Capture the cell that displays the provided text and extract its [X, Y] central coordinate. 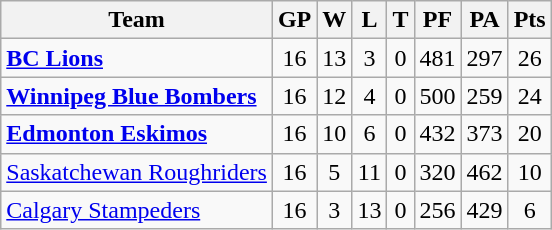
373 [484, 134]
Calgary Stampeders [137, 210]
429 [484, 210]
Saskatchewan Roughriders [137, 172]
432 [438, 134]
Team [137, 20]
12 [334, 96]
W [334, 20]
259 [484, 96]
BC Lions [137, 58]
PA [484, 20]
26 [530, 58]
PF [438, 20]
T [400, 20]
462 [484, 172]
481 [438, 58]
GP [294, 20]
L [370, 20]
4 [370, 96]
5 [334, 172]
Winnipeg Blue Bombers [137, 96]
24 [530, 96]
20 [530, 134]
Edmonton Eskimos [137, 134]
500 [438, 96]
320 [438, 172]
11 [370, 172]
Pts [530, 20]
297 [484, 58]
256 [438, 210]
